For the text-containing cell, return its midpoint in (x, y) coordinate format. 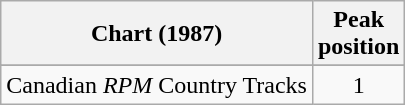
Chart (1987) (157, 34)
Canadian RPM Country Tracks (157, 85)
Peakposition (358, 34)
1 (358, 85)
